Determine the (x, y) coordinate at the center of the cell enclosing the given text.  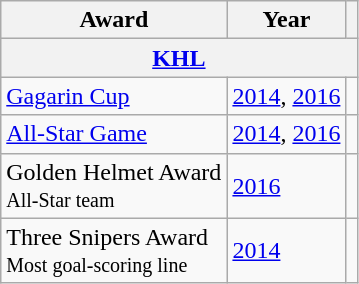
2016 (286, 186)
Year (286, 20)
2014 (286, 250)
Three Snipers AwardMost goal-scoring line (114, 250)
KHL (179, 58)
Gagarin Cup (114, 96)
All-Star Game (114, 134)
Award (114, 20)
Golden Helmet AwardAll-Star team (114, 186)
